Find where the given text appears and provide that cell's center as (x, y) coordinate. 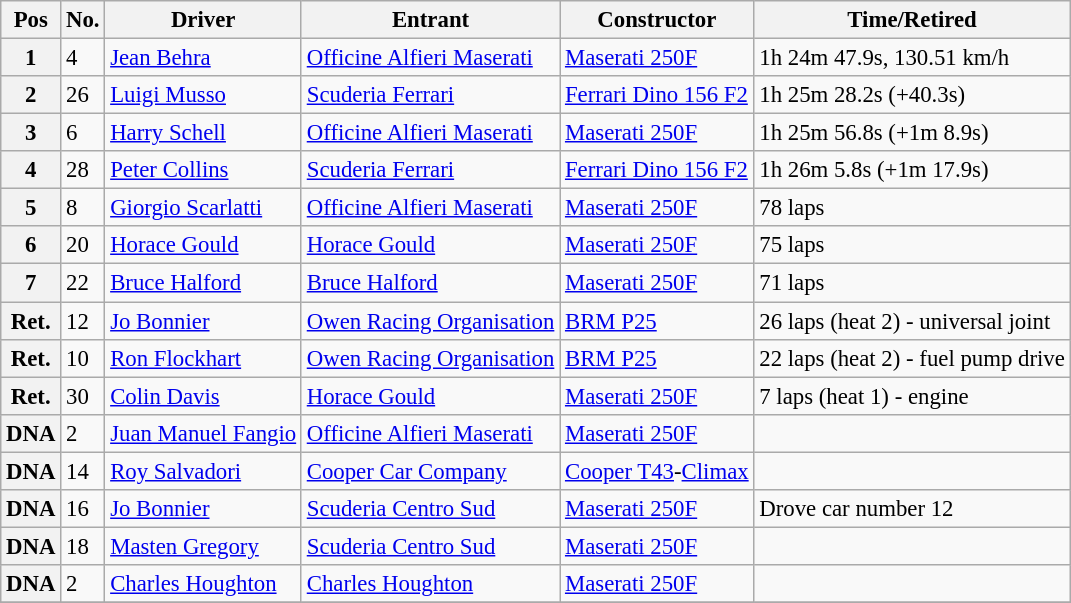
No. (83, 20)
8 (83, 208)
28 (83, 170)
Time/Retired (912, 20)
26 (83, 95)
Pos (31, 20)
10 (83, 358)
Juan Manuel Fangio (204, 433)
Colin Davis (204, 396)
Masten Gregory (204, 546)
18 (83, 546)
75 laps (912, 245)
1h 25m 56.8s (+1m 8.9s) (912, 133)
Entrant (430, 20)
Constructor (657, 20)
22 (83, 283)
78 laps (912, 208)
26 laps (heat 2) - universal joint (912, 321)
Driver (204, 20)
1h 24m 47.9s, 130.51 km/h (912, 58)
71 laps (912, 283)
Cooper Car Company (430, 471)
7 laps (heat 1) - engine (912, 396)
3 (31, 133)
1 (31, 58)
30 (83, 396)
16 (83, 509)
12 (83, 321)
Cooper T43-Climax (657, 471)
1h 25m 28.2s (+40.3s) (912, 95)
5 (31, 208)
Giorgio Scarlatti (204, 208)
Peter Collins (204, 170)
Harry Schell (204, 133)
Roy Salvadori (204, 471)
14 (83, 471)
Drove car number 12 (912, 509)
Luigi Musso (204, 95)
1h 26m 5.8s (+1m 17.9s) (912, 170)
7 (31, 283)
22 laps (heat 2) - fuel pump drive (912, 358)
Ron Flockhart (204, 358)
20 (83, 245)
Jean Behra (204, 58)
